Output the [x, y] coordinate of the center of the cell containing the given text.  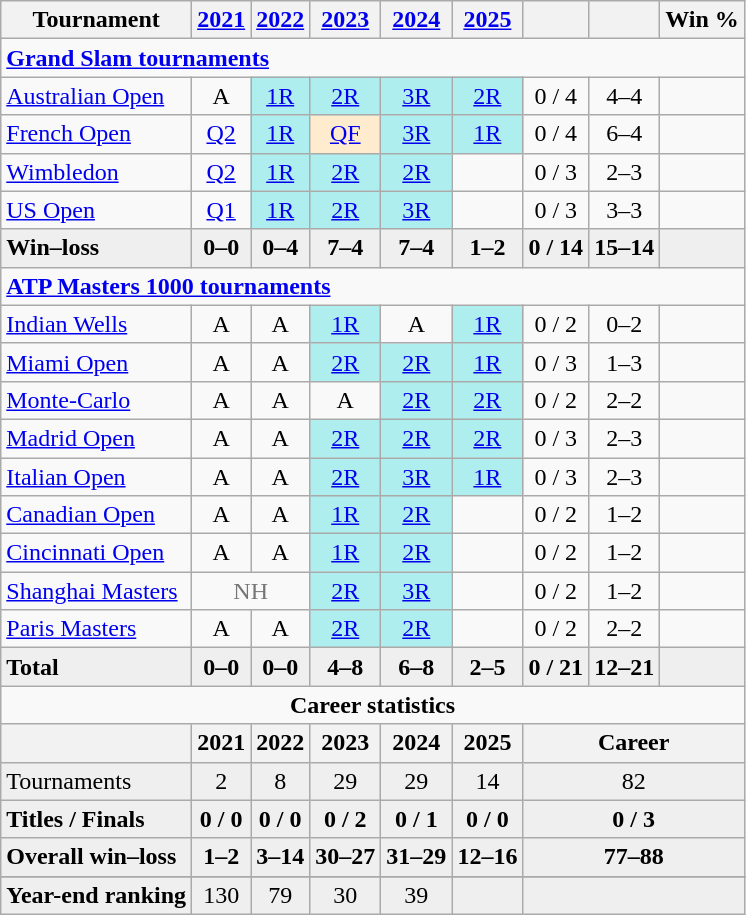
Monte-Carlo [96, 400]
Paris Masters [96, 629]
Win–loss [96, 248]
0 / 14 [556, 248]
0–4 [280, 248]
12–16 [488, 857]
1–3 [624, 362]
4–8 [346, 667]
8 [280, 781]
Miami Open [96, 362]
6–4 [624, 134]
Canadian Open [96, 515]
Madrid Open [96, 438]
0 / 1 [416, 819]
Italian Open [96, 477]
Overall win–loss [96, 857]
12–21 [624, 667]
Tournaments [96, 781]
15–14 [624, 248]
6–8 [416, 667]
Tournament [96, 20]
39 [416, 895]
4–4 [624, 96]
3–14 [280, 857]
Career statistics [373, 705]
0–2 [624, 324]
Year-end ranking [96, 895]
NH [251, 591]
31–29 [416, 857]
79 [280, 895]
QF [346, 134]
30–27 [346, 857]
Indian Wells [96, 324]
ATP Masters 1000 tournaments [373, 286]
Career [634, 743]
2 [222, 781]
Wimbledon [96, 172]
Win % [702, 20]
Total [96, 667]
Q1 [222, 210]
Cincinnati Open [96, 553]
French Open [96, 134]
77–88 [634, 857]
82 [634, 781]
14 [488, 781]
Shanghai Masters [96, 591]
130 [222, 895]
2–5 [488, 667]
US Open [96, 210]
3–3 [624, 210]
Australian Open [96, 96]
Grand Slam tournaments [373, 58]
30 [346, 895]
0 / 21 [556, 667]
Titles / Finals [96, 819]
